From the cell containing the given text, extract its center point as (x, y) coordinate. 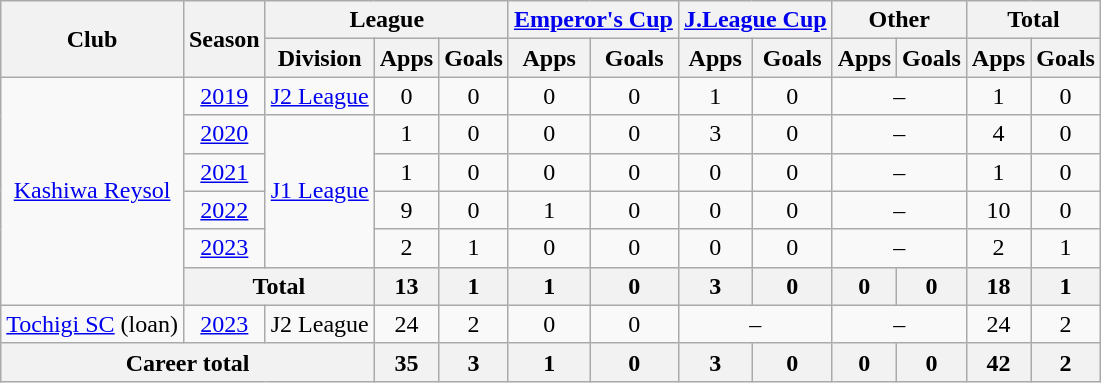
Career total (188, 362)
J1 League (320, 191)
4 (998, 134)
Kashiwa Reysol (92, 191)
2019 (224, 96)
9 (406, 210)
42 (998, 362)
10 (998, 210)
2021 (224, 172)
35 (406, 362)
Emperor's Cup (593, 20)
18 (998, 286)
13 (406, 286)
Club (92, 39)
2020 (224, 134)
Division (320, 58)
Season (224, 39)
J.League Cup (755, 20)
Other (899, 20)
2022 (224, 210)
League (386, 20)
Tochigi SC (loan) (92, 324)
